Determine the [x, y] coordinate at the center of the cell enclosing the given text.  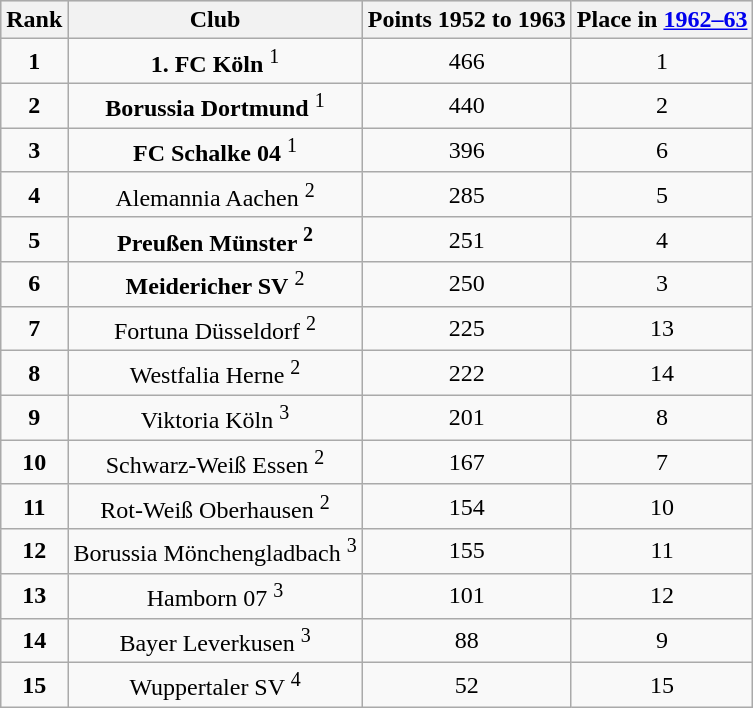
201 [466, 418]
Borussia Dortmund 1 [215, 106]
Borussia Mönchengladbach 3 [215, 552]
Preußen Münster 2 [215, 240]
1. FC Köln 1 [215, 62]
Place in 1962–63 [662, 20]
101 [466, 596]
FC Schalke 04 1 [215, 150]
Club [215, 20]
Rot-Weiß Oberhausen 2 [215, 506]
155 [466, 552]
Rank [34, 20]
154 [466, 506]
285 [466, 194]
250 [466, 284]
Viktoria Köln 3 [215, 418]
167 [466, 462]
440 [466, 106]
222 [466, 374]
Points 1952 to 1963 [466, 20]
466 [466, 62]
Alemannia Aachen 2 [215, 194]
396 [466, 150]
Bayer Leverkusen 3 [215, 640]
225 [466, 328]
88 [466, 640]
Westfalia Herne 2 [215, 374]
Meidericher SV 2 [215, 284]
Hamborn 07 3 [215, 596]
52 [466, 686]
Fortuna Düsseldorf 2 [215, 328]
Wuppertaler SV 4 [215, 686]
251 [466, 240]
Schwarz-Weiß Essen 2 [215, 462]
